From the cell containing the given text, extract its center point as (x, y) coordinate. 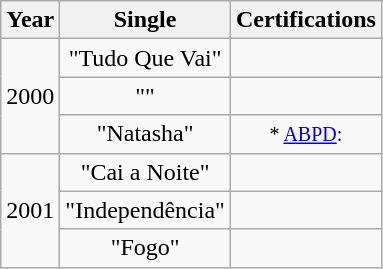
"" (146, 96)
"Cai a Noite" (146, 172)
Certifications (306, 20)
"Tudo Que Vai" (146, 58)
"Natasha" (146, 134)
Single (146, 20)
"Fogo" (146, 248)
"Independência" (146, 210)
2001 (30, 210)
2000 (30, 96)
Year (30, 20)
* ABPD: (306, 134)
